Identify which cell holds the provided text, then report its (x, y) central coordinate. 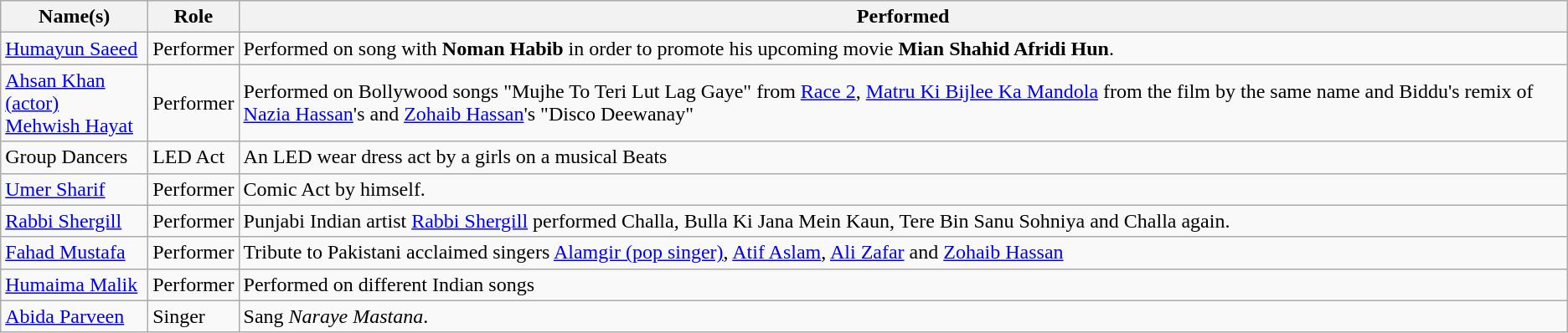
Performed (903, 17)
Tribute to Pakistani acclaimed singers Alamgir (pop singer), Atif Aslam, Ali Zafar and Zohaib Hassan (903, 253)
Role (193, 17)
Fahad Mustafa (75, 253)
Rabbi Shergill (75, 221)
Sang Naraye Mastana. (903, 316)
Singer (193, 316)
Abida Parveen (75, 316)
Comic Act by himself. (903, 189)
LED Act (193, 157)
Humayun Saeed (75, 49)
Punjabi Indian artist Rabbi Shergill performed Challa, Bulla Ki Jana Mein Kaun, Tere Bin Sanu Sohniya and Challa again. (903, 221)
Humaima Malik (75, 284)
Umer Sharif (75, 189)
An LED wear dress act by a girls on a musical Beats (903, 157)
Performed on different Indian songs (903, 284)
Performed on song with Noman Habib in order to promote his upcoming movie Mian Shahid Afridi Hun. (903, 49)
Group Dancers (75, 157)
Name(s) (75, 17)
Ahsan Khan (actor) Mehwish Hayat (75, 103)
